For the text-containing cell, return its midpoint in [X, Y] coordinate format. 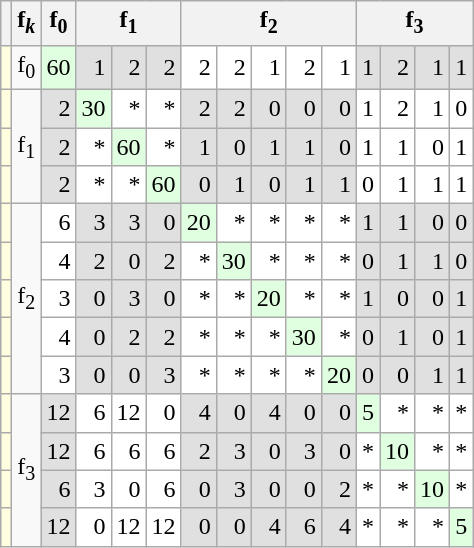
fk [26, 23]
